Search for the cell housing the specified text and yield its [x, y] center coordinate. 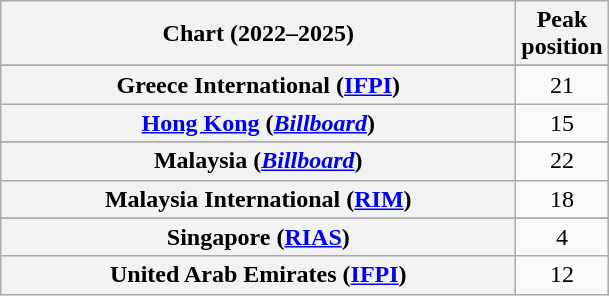
12 [562, 275]
Singapore (RIAS) [258, 237]
Peakposition [562, 34]
Chart (2022–2025) [258, 34]
Greece International (IFPI) [258, 85]
18 [562, 199]
Malaysia (Billboard) [258, 161]
Malaysia International (RIM) [258, 199]
4 [562, 237]
Hong Kong (Billboard) [258, 123]
15 [562, 123]
21 [562, 85]
22 [562, 161]
United Arab Emirates (IFPI) [258, 275]
